Scan for the cell matching the given text and deliver its [x, y] coordinate at center. 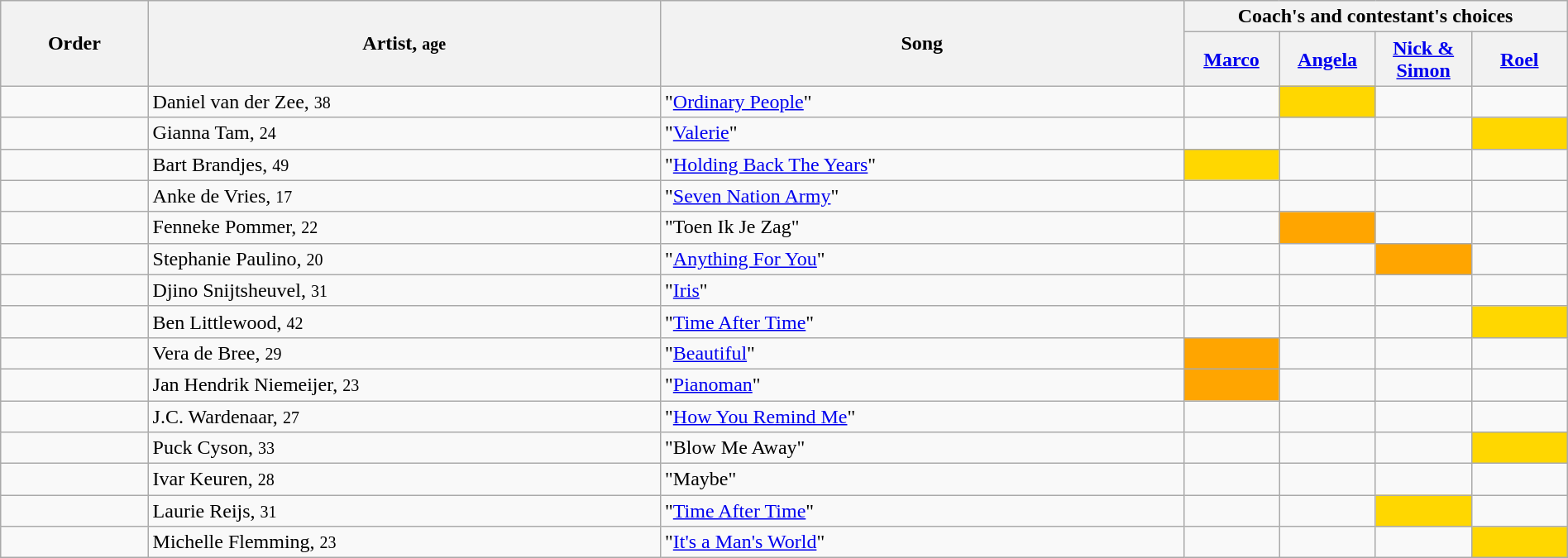
J.C. Wardenaar, 27 [404, 416]
"Anything For You" [921, 259]
Daniel van der Zee, 38 [404, 102]
"Beautiful" [921, 353]
Puck Cyson, 33 [404, 448]
"It's a Man's World" [921, 542]
Stephanie Paulino, 20 [404, 259]
Anke de Vries, 17 [404, 196]
"Seven Nation Army" [921, 196]
Vera de Bree, 29 [404, 353]
Song [921, 43]
Order [74, 43]
Djino Snijtsheuvel, 31 [404, 290]
Fenneke Pommer, 22 [404, 227]
Marco [1231, 60]
Jan Hendrik Niemeijer, 23 [404, 384]
"Iris" [921, 290]
Michelle Flemming, 23 [404, 542]
"Pianoman" [921, 384]
Bart Brandjes, 49 [404, 165]
"Blow Me Away" [921, 448]
"Valerie" [921, 133]
Ivar Keuren, 28 [404, 479]
"How You Remind Me" [921, 416]
Nick & Simon [1423, 60]
Coach's and contestant's choices [1375, 17]
Roel [1519, 60]
Laurie Reijs, 31 [404, 511]
"Maybe" [921, 479]
Ben Littlewood, 42 [404, 322]
Artist, age [404, 43]
"Ordinary People" [921, 102]
"Toen Ik Je Zag" [921, 227]
Gianna Tam, 24 [404, 133]
Angela [1327, 60]
"Holding Back The Years" [921, 165]
